Extract the [x, y] coordinate from the center of the cell holding the provided text.  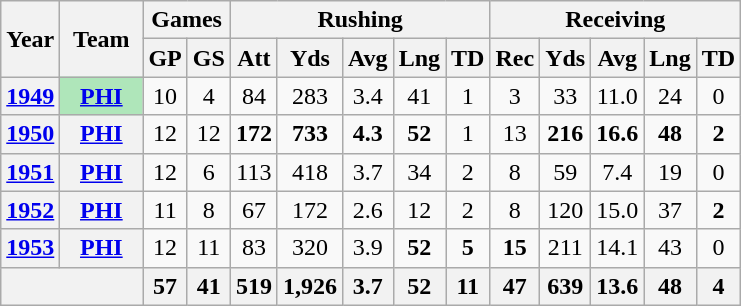
733 [310, 134]
639 [566, 286]
15 [515, 248]
Att [254, 58]
1951 [30, 172]
320 [310, 248]
15.0 [618, 210]
211 [566, 248]
Team [102, 39]
Receiving [616, 20]
13 [515, 134]
59 [566, 172]
216 [566, 134]
4.3 [368, 134]
6 [208, 172]
1953 [30, 248]
519 [254, 286]
1,926 [310, 286]
Year [30, 39]
67 [254, 210]
Rec [515, 58]
1950 [30, 134]
3 [515, 96]
Rushing [360, 20]
113 [254, 172]
1952 [30, 210]
16.6 [618, 134]
1949 [30, 96]
24 [670, 96]
3.4 [368, 96]
11.0 [618, 96]
120 [566, 210]
5 [468, 248]
7.4 [618, 172]
33 [566, 96]
GP [165, 58]
47 [515, 286]
37 [670, 210]
14.1 [618, 248]
34 [419, 172]
13.6 [618, 286]
10 [165, 96]
19 [670, 172]
84 [254, 96]
43 [670, 248]
GS [208, 58]
2.6 [368, 210]
418 [310, 172]
83 [254, 248]
3.9 [368, 248]
283 [310, 96]
57 [165, 286]
Games [186, 20]
